Pinpoint the cell where the given text exists, returning its [X, Y] midpoint coordinate. 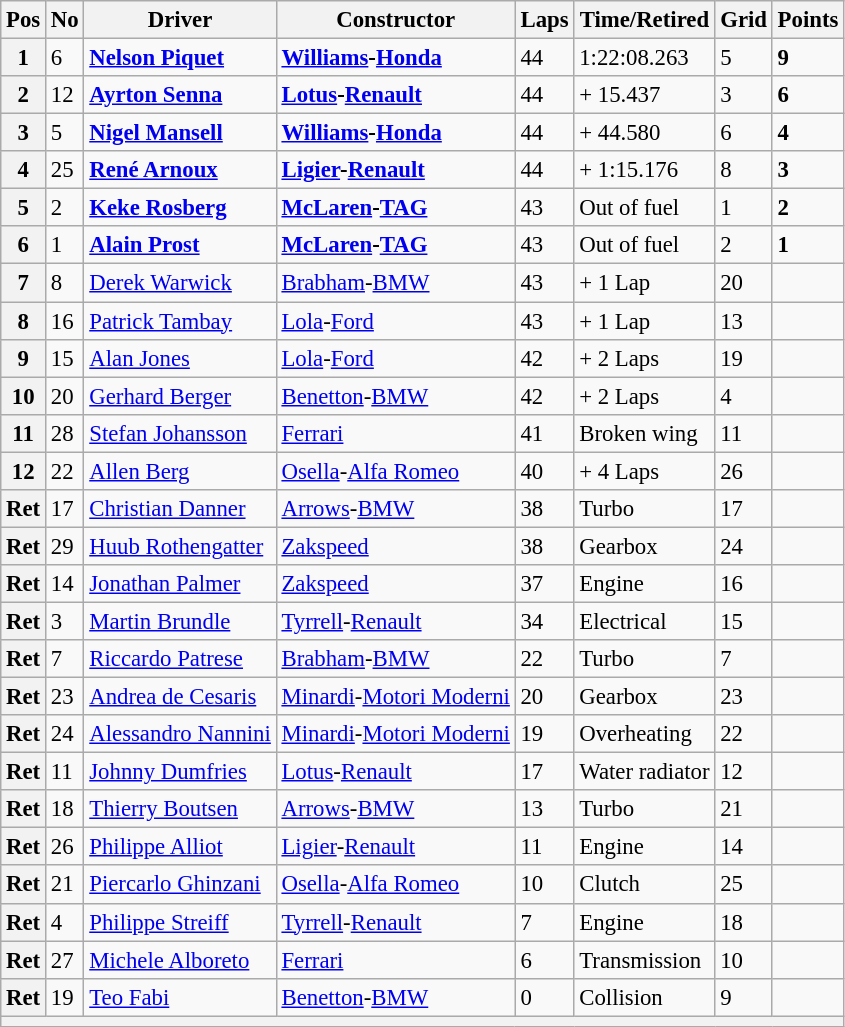
Huub Rothengatter [180, 546]
37 [544, 584]
Nigel Mansell [180, 133]
+ 44.580 [644, 133]
Nelson Piquet [180, 58]
Transmission [644, 960]
Grid [744, 20]
Stefan Johansson [180, 433]
0 [544, 997]
Patrick Tambay [180, 321]
René Arnoux [180, 170]
Johnny Dumfries [180, 772]
Philippe Alliot [180, 847]
Water radiator [644, 772]
Philippe Streiff [180, 922]
Broken wing [644, 433]
Overheating [644, 734]
Keke Rosberg [180, 208]
41 [544, 433]
27 [65, 960]
Constructor [396, 20]
Points [808, 20]
Laps [544, 20]
34 [544, 621]
Allen Berg [180, 471]
Ayrton Senna [180, 95]
Alessandro Nannini [180, 734]
Teo Fabi [180, 997]
28 [65, 433]
Michele Alboreto [180, 960]
40 [544, 471]
+ 15.437 [644, 95]
Driver [180, 20]
Thierry Boutsen [180, 809]
Riccardo Patrese [180, 659]
29 [65, 546]
Martin Brundle [180, 621]
No [65, 20]
Jonathan Palmer [180, 584]
Pos [24, 20]
Derek Warwick [180, 283]
Gerhard Berger [180, 396]
Electrical [644, 621]
Andrea de Cesaris [180, 697]
Alain Prost [180, 245]
Piercarlo Ghinzani [180, 885]
Collision [644, 997]
Christian Danner [180, 509]
1:22:08.263 [644, 58]
Alan Jones [180, 358]
+ 4 Laps [644, 471]
+ 1:15.176 [644, 170]
Time/Retired [644, 20]
Clutch [644, 885]
